Find where the given text appears and provide that cell's center as [X, Y] coordinate. 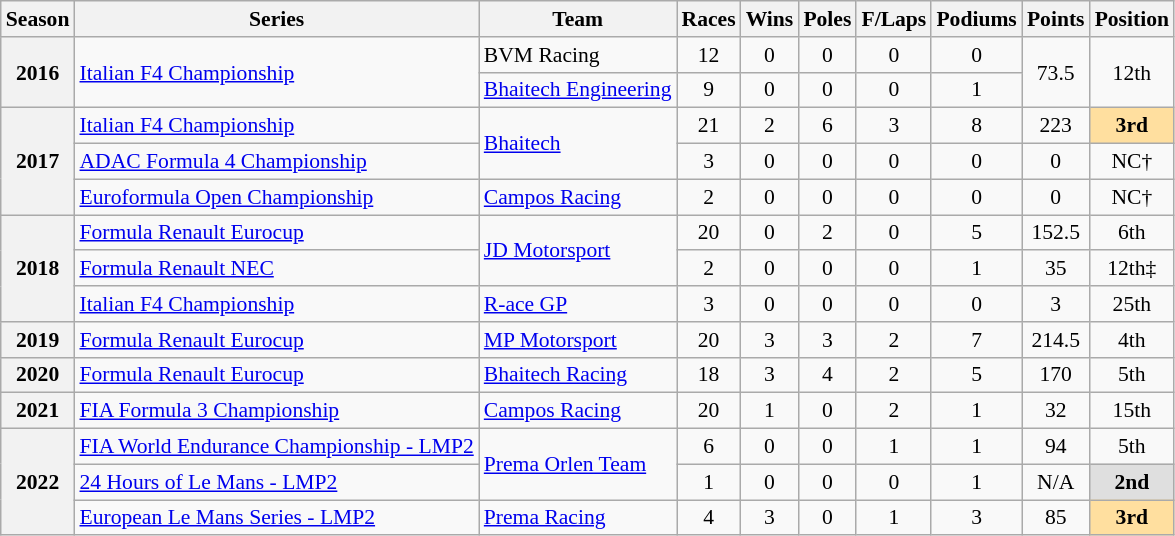
2019 [38, 340]
7 [976, 340]
JD Motorsport [578, 250]
Prema Orlen Team [578, 464]
223 [1056, 126]
2020 [38, 375]
214.5 [1056, 340]
FIA Formula 3 Championship [276, 411]
85 [1056, 518]
6th [1132, 233]
2021 [38, 411]
152.5 [1056, 233]
Points [1056, 19]
BVM Racing [578, 55]
Poles [827, 19]
2018 [38, 268]
12 [709, 55]
Prema Racing [578, 518]
9 [709, 90]
8 [976, 126]
15th [1132, 411]
12th [1132, 72]
32 [1056, 411]
FIA World Endurance Championship - LMP2 [276, 447]
Races [709, 19]
2017 [38, 162]
N/A [1056, 482]
25th [1132, 304]
35 [1056, 269]
ADAC Formula 4 Championship [276, 162]
2016 [38, 72]
Podiums [976, 19]
Position [1132, 19]
Formula Renault NEC [276, 269]
170 [1056, 375]
2022 [38, 482]
12th‡ [1132, 269]
18 [709, 375]
4th [1132, 340]
European Le Mans Series - LMP2 [276, 518]
Series [276, 19]
Season [38, 19]
21 [709, 126]
Wins [770, 19]
73.5 [1056, 72]
Team [578, 19]
94 [1056, 447]
MP Motorsport [578, 340]
Bhaitech Racing [578, 375]
R-ace GP [578, 304]
Bhaitech Engineering [578, 90]
Euroformula Open Championship [276, 197]
Bhaitech [578, 144]
F/Laps [894, 19]
2nd [1132, 482]
24 Hours of Le Mans - LMP2 [276, 482]
